Find where the given text appears and provide that cell's center as (x, y) coordinate. 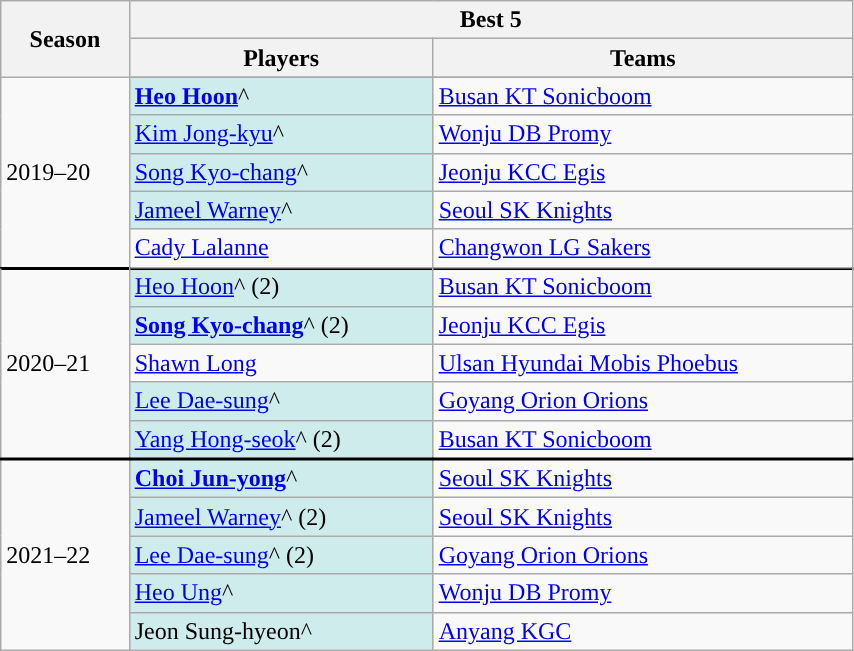
Shawn Long (281, 363)
Players (281, 58)
Cady Lalanne (281, 248)
Season (65, 39)
Heo Hoon^ (2) (281, 287)
Choi Jun-yong^ (281, 478)
2021–22 (65, 554)
Jeon Sung-hyeon^ (281, 631)
Heo Hoon^ (281, 96)
Yang Hong-seok^ (2) (281, 440)
Song Kyo-chang^ (281, 172)
Lee Dae-sung^ (2) (281, 555)
Teams (642, 58)
Heo Ung^ (281, 593)
Kim Jong-kyu^ (281, 134)
Best 5 (490, 20)
2019–20 (65, 172)
Lee Dae-sung^ (281, 401)
Ulsan Hyundai Mobis Phoebus (642, 363)
Jameel Warney^ (281, 210)
Song Kyo-chang^ (2) (281, 325)
2020–21 (65, 364)
Anyang KGC (642, 631)
Jameel Warney^ (2) (281, 517)
Changwon LG Sakers (642, 248)
